Find where the given text appears and provide that cell's center as [X, Y] coordinate. 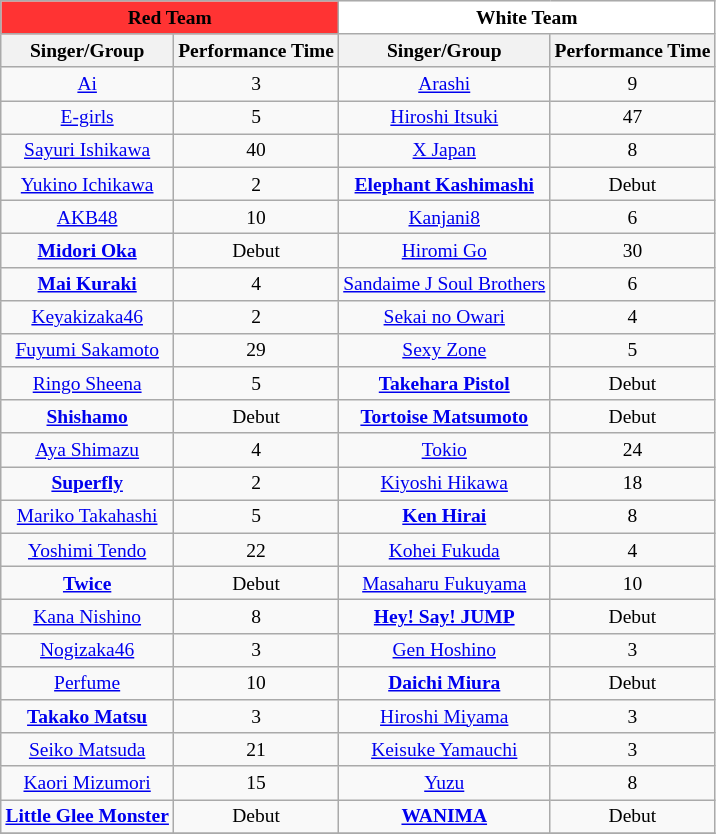
Tortoise Matsumoto [444, 416]
Ken Hirai [444, 516]
30 [632, 250]
15 [256, 782]
Red Team [170, 18]
Little Glee Monster [88, 816]
Kana Nishino [88, 616]
Yukino Ichikawa [88, 184]
Kaori Mizumori [88, 782]
Hiroshi Miyama [444, 716]
Kohei Fukuda [444, 550]
Fuyumi Sakamoto [88, 350]
Hiromi Go [444, 250]
AKB48 [88, 216]
WANIMA [444, 816]
E-girls [88, 118]
Hiroshi Itsuki [444, 118]
Aya Shimazu [88, 450]
Elephant Kashimashi [444, 184]
Seiko Matsuda [88, 750]
Keisuke Yamauchi [444, 750]
Takehara Pistol [444, 384]
18 [632, 484]
Perfume [88, 682]
21 [256, 750]
Sekai no Owari [444, 316]
Ai [88, 84]
24 [632, 450]
Yoshimi Tendo [88, 550]
29 [256, 350]
X Japan [444, 150]
Sayuri Ishikawa [88, 150]
Sexy Zone [444, 350]
9 [632, 84]
Nogizaka46 [88, 650]
22 [256, 550]
Arashi [444, 84]
Superfly [88, 484]
Mariko Takahashi [88, 516]
Yuzu [444, 782]
Kanjani8 [444, 216]
White Team [527, 18]
Shishamo [88, 416]
Ringo Sheena [88, 384]
Hey! Say! JUMP [444, 616]
Keyakizaka46 [88, 316]
Masaharu Fukuyama [444, 584]
Sandaime J Soul Brothers [444, 284]
47 [632, 118]
40 [256, 150]
Midori Oka [88, 250]
Takako Matsu [88, 716]
Mai Kuraki [88, 284]
Twice [88, 584]
Gen Hoshino [444, 650]
Kiyoshi Hikawa [444, 484]
Daichi Miura [444, 682]
Tokio [444, 450]
